From the cell containing the given text, extract its center point as (x, y) coordinate. 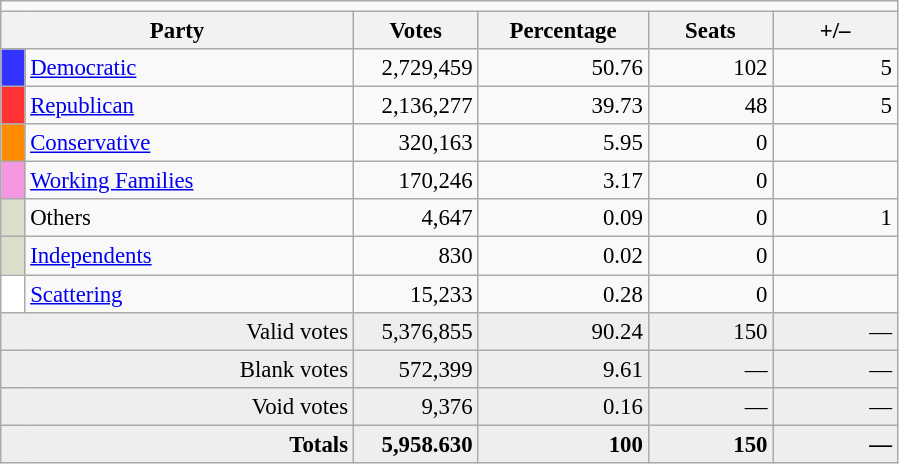
Seats (710, 31)
0.02 (563, 256)
50.76 (563, 68)
2,729,459 (416, 68)
0.28 (563, 294)
48 (710, 106)
5,958.630 (416, 444)
Blank votes (178, 369)
Scattering (189, 294)
2,136,277 (416, 106)
830 (416, 256)
320,163 (416, 143)
4,647 (416, 219)
Valid votes (178, 331)
Independents (189, 256)
+/– (836, 31)
39.73 (563, 106)
0.09 (563, 219)
Democratic (189, 68)
572,399 (416, 369)
170,246 (416, 181)
Republican (189, 106)
15,233 (416, 294)
Totals (178, 444)
90.24 (563, 331)
Party (178, 31)
100 (563, 444)
Void votes (178, 406)
9,376 (416, 406)
0.16 (563, 406)
Votes (416, 31)
Conservative (189, 143)
3.17 (563, 181)
5.95 (563, 143)
Percentage (563, 31)
102 (710, 68)
Others (189, 219)
Working Families (189, 181)
1 (836, 219)
9.61 (563, 369)
5,376,855 (416, 331)
